Scan for the cell matching the given text and deliver its (X, Y) coordinate at center. 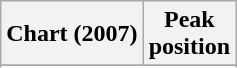
Peak position (189, 34)
Chart (2007) (72, 34)
